Capture the cell that displays the provided text and extract its [x, y] central coordinate. 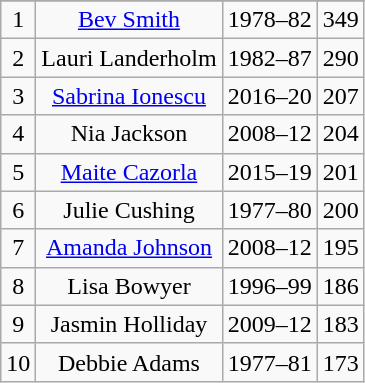
Lauri Landerholm [129, 58]
1978–82 [270, 20]
2016–20 [270, 96]
173 [340, 362]
Sabrina Ionescu [129, 96]
204 [340, 134]
Julie Cushing [129, 210]
Debbie Adams [129, 362]
Amanda Johnson [129, 248]
2 [18, 58]
200 [340, 210]
7 [18, 248]
Maite Cazorla [129, 172]
1 [18, 20]
1996–99 [270, 286]
1982–87 [270, 58]
6 [18, 210]
9 [18, 324]
10 [18, 362]
Bev Smith [129, 20]
3 [18, 96]
186 [340, 286]
207 [340, 96]
8 [18, 286]
1977–80 [270, 210]
2015–19 [270, 172]
195 [340, 248]
349 [340, 20]
4 [18, 134]
5 [18, 172]
Lisa Bowyer [129, 286]
290 [340, 58]
Jasmin Holliday [129, 324]
183 [340, 324]
1977–81 [270, 362]
Nia Jackson [129, 134]
201 [340, 172]
2009–12 [270, 324]
